Detect which cell encompasses the target text, then output its [x, y] center coordinate. 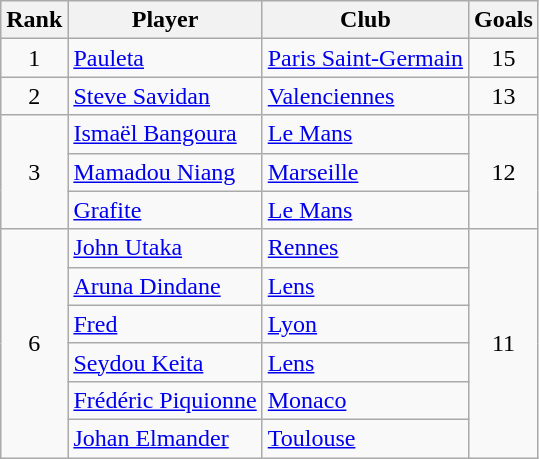
Johan Elmander [165, 438]
Frédéric Piquionne [165, 400]
Player [165, 20]
Goals [504, 20]
Lyon [365, 324]
Fred [165, 324]
Aruna Dindane [165, 286]
1 [34, 58]
Grafite [165, 210]
Paris Saint-Germain [365, 58]
Marseille [365, 172]
Ismaël Bangoura [165, 134]
Monaco [365, 400]
2 [34, 96]
3 [34, 172]
15 [504, 58]
Seydou Keita [165, 362]
Rennes [365, 248]
Steve Savidan [165, 96]
13 [504, 96]
Club [365, 20]
6 [34, 343]
11 [504, 343]
Valenciennes [365, 96]
Pauleta [165, 58]
Mamadou Niang [165, 172]
John Utaka [165, 248]
12 [504, 172]
Rank [34, 20]
Toulouse [365, 438]
